Locate the cell with the specified text and output its (X, Y) center coordinate. 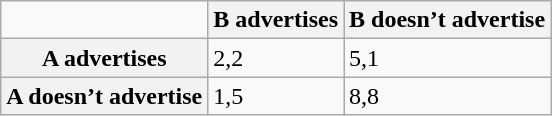
2,2 (276, 58)
5,1 (448, 58)
B advertises (276, 20)
1,5 (276, 96)
8,8 (448, 96)
A doesn’t advertise (104, 96)
B doesn’t advertise (448, 20)
A advertises (104, 58)
